Find where the given text appears and provide that cell's center as (x, y) coordinate. 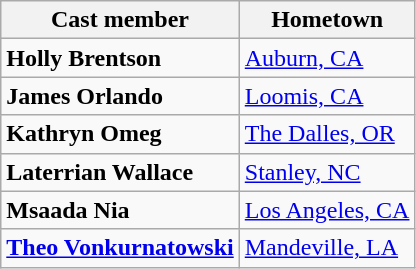
Kathryn Omeg (120, 134)
Theo Vonkurnatowski (120, 248)
Los Angeles, CA (327, 210)
Loomis, CA (327, 96)
Holly Brentson (120, 58)
James Orlando (120, 96)
Auburn, CA (327, 58)
Cast member (120, 20)
Mandeville, LA (327, 248)
The Dalles, OR (327, 134)
Msaada Nia (120, 210)
Stanley, NC (327, 172)
Laterrian Wallace (120, 172)
Hometown (327, 20)
